From the cell containing the given text, extract its center point as [X, Y] coordinate. 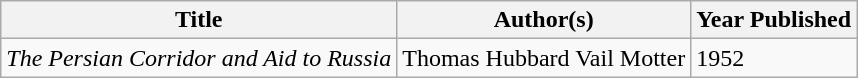
Year Published [774, 20]
1952 [774, 58]
Thomas Hubbard Vail Motter [544, 58]
Title [199, 20]
Author(s) [544, 20]
The Persian Corridor and Aid to Russia [199, 58]
